Search for the cell housing the specified text and yield its [x, y] center coordinate. 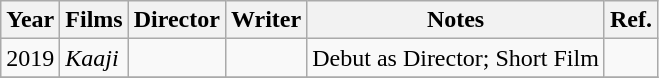
Ref. [630, 20]
Year [30, 20]
Notes [456, 20]
Debut as Director; Short Film [456, 58]
Films [94, 20]
Writer [266, 20]
2019 [30, 58]
Director [176, 20]
Kaaji [94, 58]
